Pinpoint the cell where the given text exists, returning its (X, Y) midpoint coordinate. 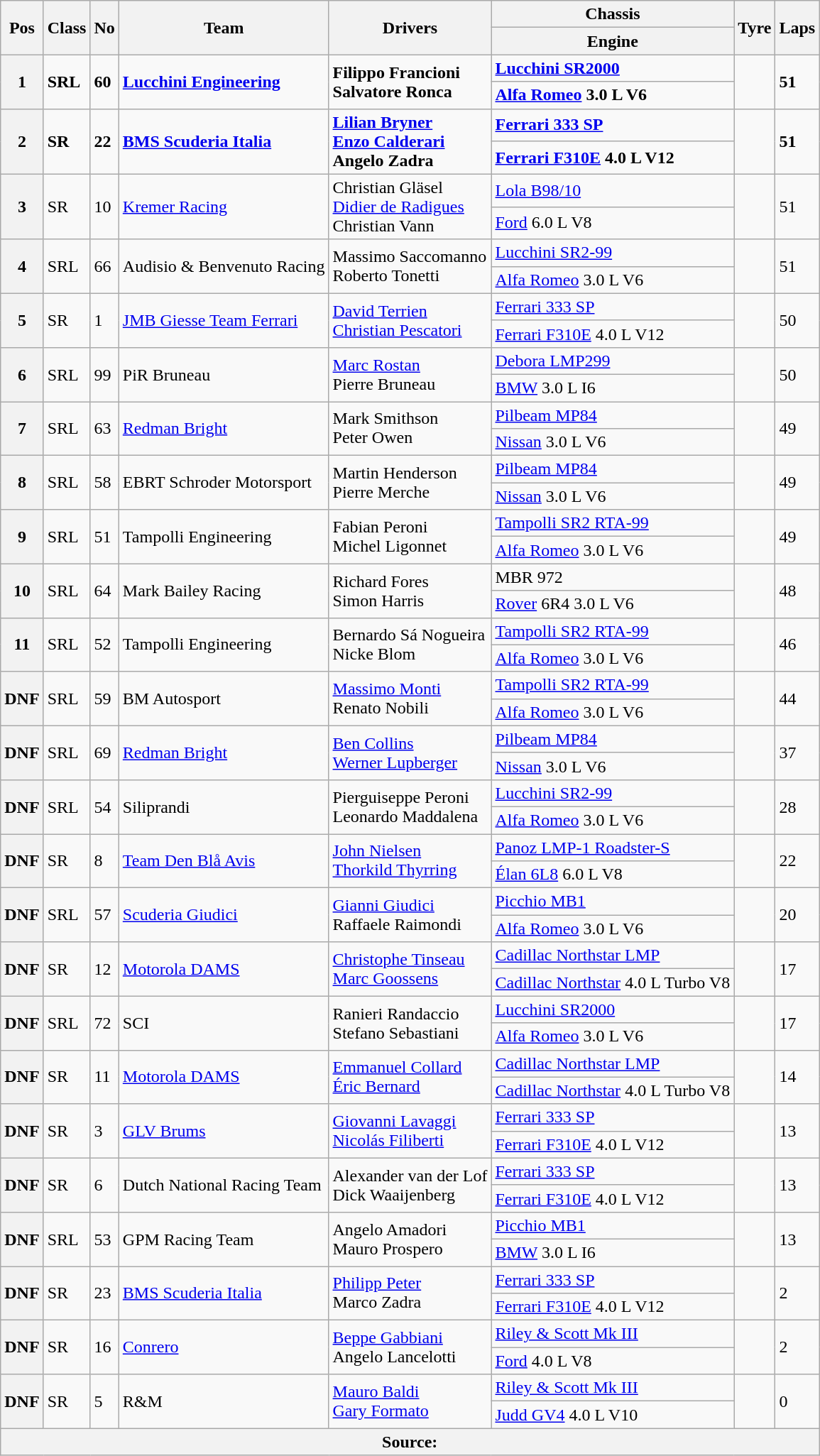
23 (104, 1293)
Rover 6R4 3.0 L V6 (613, 604)
44 (797, 699)
Engine (613, 41)
Filippo Francioni Salvatore Ronca (410, 82)
Bernardo Sá Nogueira Nicke Blom (410, 645)
Kremer Racing (224, 207)
4 (22, 266)
Mark Bailey Racing (224, 591)
PiR Bruneau (224, 374)
Richard Fores Simon Harris (410, 591)
EBRT Schroder Motorsport (224, 483)
28 (797, 806)
14 (797, 1077)
Angelo Amadori Mauro Prospero (410, 1239)
Mauro Baldi Gary Formato (410, 1401)
GLV Brums (224, 1131)
Source: (410, 1442)
72 (104, 1023)
SCI (224, 1023)
Judd GV4 4.0 L V10 (613, 1415)
57 (104, 915)
Pos (22, 28)
Gianni Giudici Raffaele Raimondi (410, 915)
Marc Rostan Pierre Bruneau (410, 374)
20 (797, 915)
58 (104, 483)
BM Autosport (224, 699)
63 (104, 429)
Lucchini Engineering (224, 82)
Ben Collins Werner Lupberger (410, 752)
Philipp Peter Marco Zadra (410, 1293)
99 (104, 374)
Christian Gläsel Didier de Radigues Christian Vann (410, 207)
Emmanuel Collard Éric Bernard (410, 1077)
Ford 6.0 L V8 (613, 223)
Martin Henderson Pierre Merche (410, 483)
Mark Smithson Peter Owen (410, 429)
MBR 972 (613, 577)
12 (104, 969)
16 (104, 1347)
No (104, 28)
64 (104, 591)
Siliprandi (224, 806)
Dutch National Racing Team (224, 1185)
7 (22, 429)
Drivers (410, 28)
Fabian Peroni Michel Ligonnet (410, 537)
37 (797, 752)
59 (104, 699)
R&M (224, 1401)
Scuderia Giudici (224, 915)
Panoz LMP-1 Roadster-S (613, 847)
Pierguiseppe Peroni Leonardo Maddalena (410, 806)
46 (797, 645)
9 (22, 537)
Tyre (755, 28)
Beppe Gabbiani Angelo Lancelotti (410, 1347)
Class (67, 28)
48 (797, 591)
Élan 6L8 6.0 L V8 (613, 875)
Giovanni Lavaggi Nicolás Filiberti (410, 1131)
Lola B98/10 (613, 190)
Team (224, 28)
Laps (797, 28)
0 (797, 1401)
60 (104, 82)
Chassis (613, 14)
69 (104, 752)
Massimo Monti Renato Nobili (410, 699)
Alexander van der Lof Dick Waaijenberg (410, 1185)
Debora LMP299 (613, 361)
Lilian Bryner Enzo Calderari Angelo Zadra (410, 141)
Ford 4.0 L V8 (613, 1361)
Massimo Saccomanno Roberto Tonetti (410, 266)
JMB Giesse Team Ferrari (224, 320)
Christophe Tinseau Marc Goossens (410, 969)
66 (104, 266)
Audisio & Benvenuto Racing (224, 266)
52 (104, 645)
David Terrien Christian Pescatori (410, 320)
John Nielsen Thorkild Thyrring (410, 860)
Conrero (224, 1347)
GPM Racing Team (224, 1239)
53 (104, 1239)
54 (104, 806)
Team Den Blå Avis (224, 860)
Ranieri Randaccio Stefano Sebastiani (410, 1023)
